Detect which cell encompasses the target text, then output its (x, y) center coordinate. 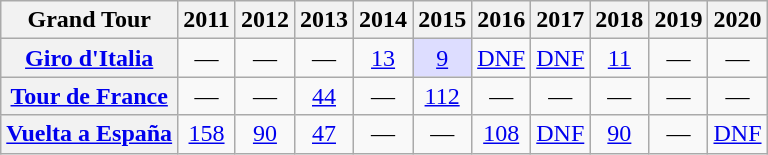
Grand Tour (90, 20)
2015 (442, 20)
9 (442, 58)
13 (384, 58)
2018 (620, 20)
Vuelta a España (90, 134)
2012 (264, 20)
158 (207, 134)
2011 (207, 20)
44 (324, 96)
2020 (738, 20)
11 (620, 58)
2016 (502, 20)
Giro d'Italia (90, 58)
108 (502, 134)
112 (442, 96)
2017 (560, 20)
2014 (384, 20)
47 (324, 134)
Tour de France (90, 96)
2013 (324, 20)
2019 (678, 20)
